Output the [X, Y] coordinate of the center of the cell containing the given text.  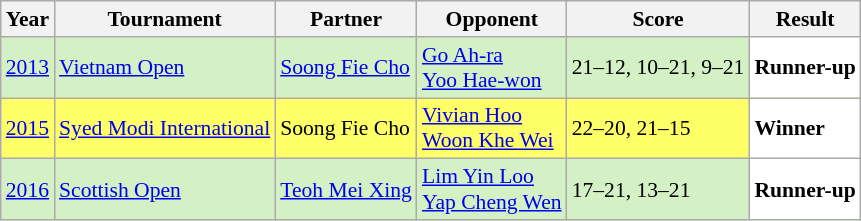
Tournament [164, 19]
22–20, 21–15 [658, 128]
17–21, 13–21 [658, 190]
Year [28, 19]
Go Ah-ra Yoo Hae-won [492, 68]
Result [804, 19]
2016 [28, 190]
Winner [804, 128]
2015 [28, 128]
Vivian Hoo Woon Khe Wei [492, 128]
Scottish Open [164, 190]
2013 [28, 68]
21–12, 10–21, 9–21 [658, 68]
Vietnam Open [164, 68]
Teoh Mei Xing [346, 190]
Score [658, 19]
Lim Yin Loo Yap Cheng Wen [492, 190]
Partner [346, 19]
Syed Modi International [164, 128]
Opponent [492, 19]
